Output the [x, y] coordinate of the center of the cell containing the given text.  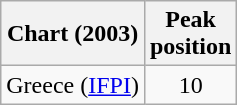
Peakposition [190, 34]
Chart (2003) [73, 34]
10 [190, 85]
Greece (IFPI) [73, 85]
